Find where the given text appears and provide that cell's center as [x, y] coordinate. 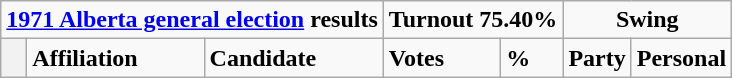
Turnout 75.40% [473, 20]
Party [597, 58]
Swing [648, 20]
Affiliation [116, 58]
Votes [442, 58]
1971 Alberta general election results [192, 20]
Personal [681, 58]
Candidate [294, 58]
% [532, 58]
